Search for the cell housing the specified text and yield its (X, Y) center coordinate. 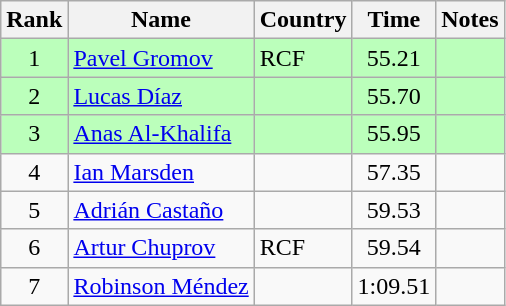
55.95 (394, 134)
1:09.51 (394, 286)
Time (394, 20)
Name (161, 20)
55.21 (394, 58)
Rank (34, 20)
5 (34, 210)
Anas Al-Khalifa (161, 134)
55.70 (394, 96)
Country (303, 20)
4 (34, 172)
6 (34, 248)
Robinson Méndez (161, 286)
1 (34, 58)
Ian Marsden (161, 172)
Lucas Díaz (161, 96)
Adrián Castaño (161, 210)
Artur Chuprov (161, 248)
7 (34, 286)
57.35 (394, 172)
3 (34, 134)
Notes (470, 20)
59.53 (394, 210)
Pavel Gromov (161, 58)
59.54 (394, 248)
2 (34, 96)
